Scan for the cell matching the given text and deliver its (X, Y) coordinate at center. 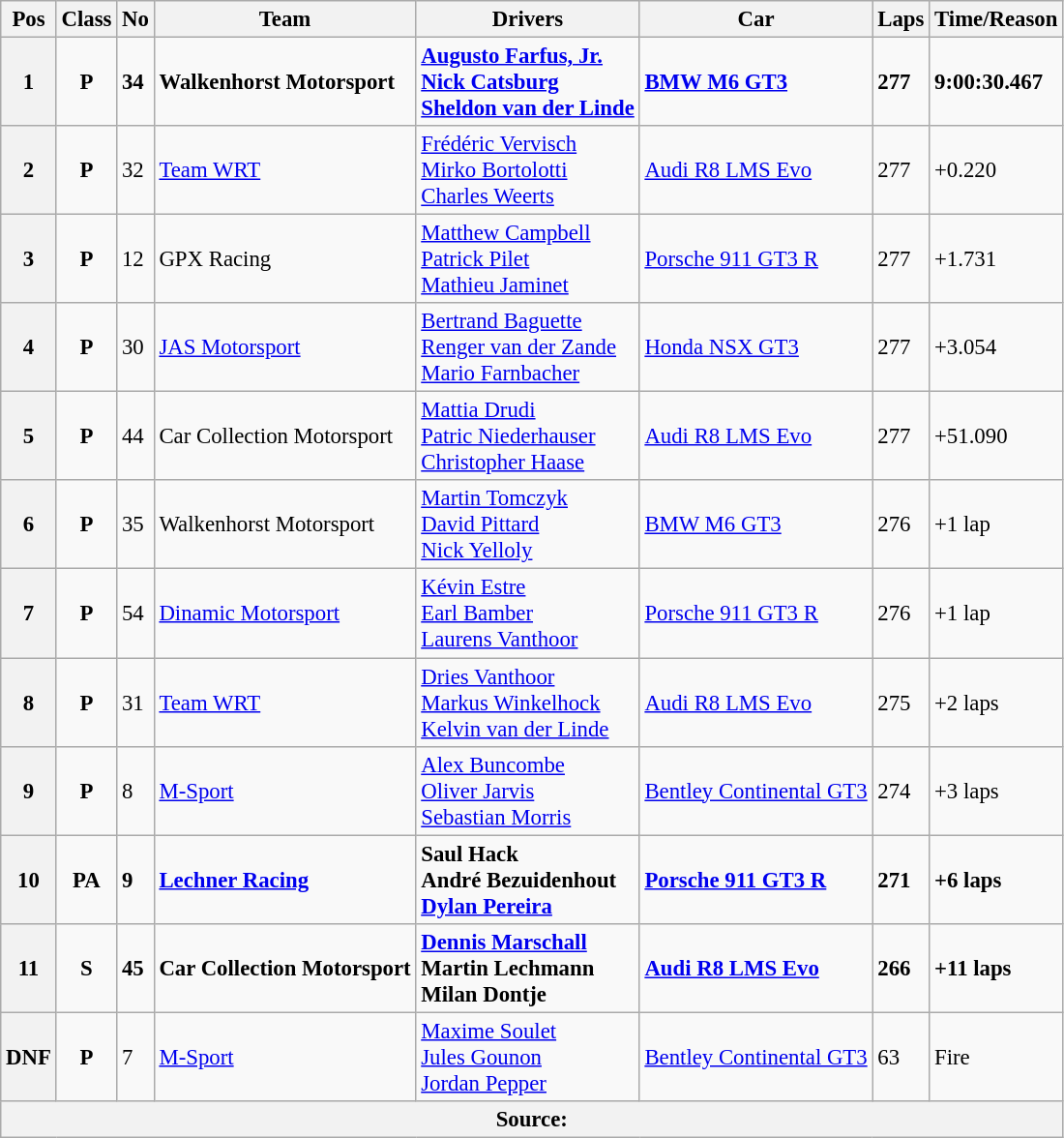
31 (135, 703)
Dinamic Motorsport (284, 614)
+3 laps (996, 791)
6 (29, 524)
+51.090 (996, 436)
Bertrand Baguette Renger van der Zande Mario Farnbacher (528, 347)
DNF (29, 1057)
Source: (532, 1120)
Frédéric Vervisch Mirko Bortolotti Charles Weerts (528, 170)
Dennis Marschall Martin Lechmann Milan Dontje (528, 968)
1 (29, 82)
Alex Buncombe Oliver Jarvis Sebastian Morris (528, 791)
+11 laps (996, 968)
45 (135, 968)
+1.731 (996, 259)
Time/Reason (996, 19)
11 (29, 968)
Mattia Drudi Patric Niederhauser Christopher Haase (528, 436)
JAS Motorsport (284, 347)
Car (756, 19)
12 (135, 259)
Dries Vanthoor Markus Winkelhock Kelvin van der Linde (528, 703)
271 (901, 880)
Kévin Estre Earl Bamber Laurens Vanthoor (528, 614)
274 (901, 791)
5 (29, 436)
GPX Racing (284, 259)
Laps (901, 19)
Martin Tomczyk David Pittard Nick Yelloly (528, 524)
PA (87, 880)
Lechner Racing (284, 880)
Maxime Soulet Jules Gounon Jordan Pepper (528, 1057)
Drivers (528, 19)
+0.220 (996, 170)
10 (29, 880)
34 (135, 82)
44 (135, 436)
S (87, 968)
54 (135, 614)
Class (87, 19)
Honda NSX GT3 (756, 347)
4 (29, 347)
Team (284, 19)
+3.054 (996, 347)
63 (901, 1057)
32 (135, 170)
35 (135, 524)
+2 laps (996, 703)
30 (135, 347)
266 (901, 968)
Augusto Farfus, Jr. Nick Catsburg Sheldon van der Linde (528, 82)
3 (29, 259)
Matthew Campbell Patrick Pilet Mathieu Jaminet (528, 259)
9:00:30.467 (996, 82)
275 (901, 703)
Saul Hack André Bezuidenhout Dylan Pereira (528, 880)
No (135, 19)
+6 laps (996, 880)
2 (29, 170)
Fire (996, 1057)
Pos (29, 19)
